Pinpoint the cell where the given text exists, returning its [x, y] midpoint coordinate. 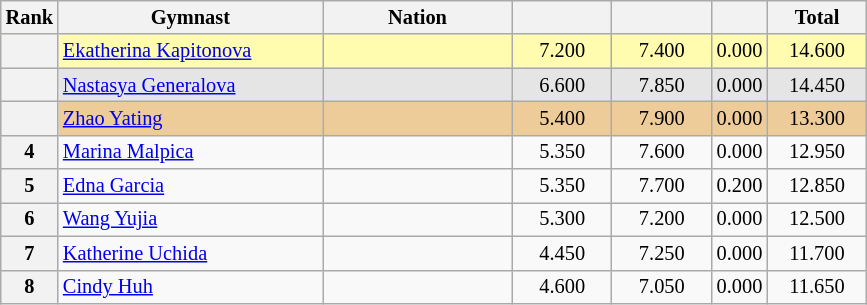
Marina Malpica [190, 152]
Ekatherina Kapitonova [190, 51]
14.600 [817, 51]
Gymnast [190, 17]
5.300 [562, 219]
8 [30, 287]
7.250 [662, 253]
Wang Yujia [190, 219]
5 [30, 186]
12.950 [817, 152]
7 [30, 253]
0.200 [740, 186]
7.700 [662, 186]
7.600 [662, 152]
Katherine Uchida [190, 253]
6 [30, 219]
7.400 [662, 51]
6.600 [562, 85]
13.300 [817, 118]
Zhao Yating [190, 118]
11.700 [817, 253]
Nation [418, 17]
7.850 [662, 85]
7.050 [662, 287]
Cindy Huh [190, 287]
12.850 [817, 186]
4 [30, 152]
11.650 [817, 287]
Nastasya Generalova [190, 85]
4.450 [562, 253]
14.450 [817, 85]
4.600 [562, 287]
Total [817, 17]
7.900 [662, 118]
Rank [30, 17]
12.500 [817, 219]
Edna Garcia [190, 186]
5.400 [562, 118]
